From the cell containing the given text, extract its center point as (x, y) coordinate. 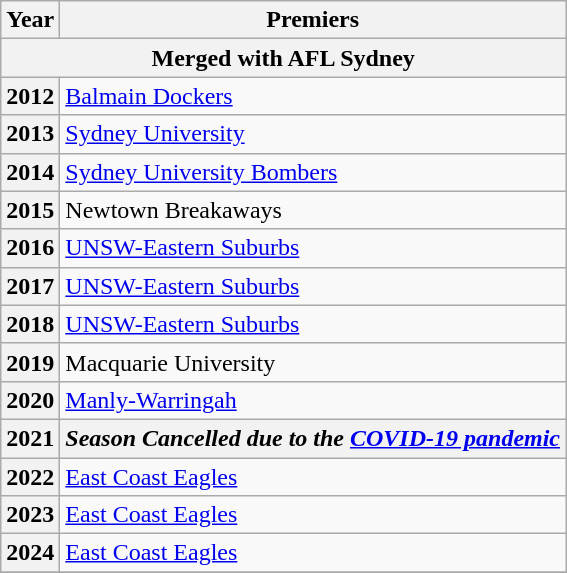
Season Cancelled due to the COVID-19 pandemic (313, 438)
2019 (30, 362)
Sydney University (313, 134)
2014 (30, 172)
2021 (30, 438)
2022 (30, 477)
2012 (30, 96)
2015 (30, 210)
Sydney University Bombers (313, 172)
Premiers (313, 20)
2013 (30, 134)
Merged with AFL Sydney (284, 58)
2020 (30, 400)
2024 (30, 553)
Manly-Warringah (313, 400)
2023 (30, 515)
2016 (30, 248)
Balmain Dockers (313, 96)
Newtown Breakaways (313, 210)
Macquarie University (313, 362)
Year (30, 20)
2017 (30, 286)
2018 (30, 324)
